Return (x, y) of the center of cell containing provided text 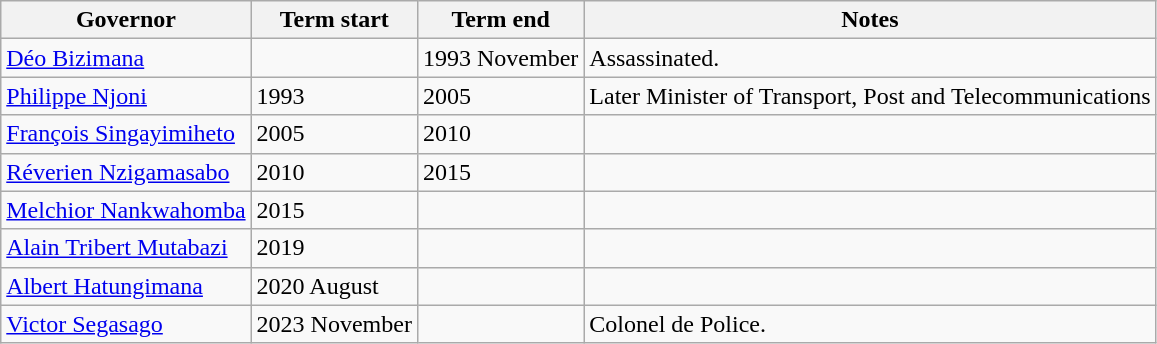
Déo Bizimana (126, 58)
1993 (334, 96)
Albert Hatungimana (126, 286)
Colonel de Police. (870, 324)
Alain Tribert Mutabazi (126, 248)
Melchior Nankwahomba (126, 210)
Notes (870, 20)
François Singayimiheto (126, 134)
Philippe Njoni (126, 96)
Term end (500, 20)
Later Minister of Transport, Post and Telecommunications (870, 96)
Governor (126, 20)
Assassinated. (870, 58)
2023 November (334, 324)
1993 November (500, 58)
Victor Segasago (126, 324)
2019 (334, 248)
2020 August (334, 286)
Réverien Nzigamasabo (126, 172)
Term start (334, 20)
